From the cell containing the given text, extract its center point as [x, y] coordinate. 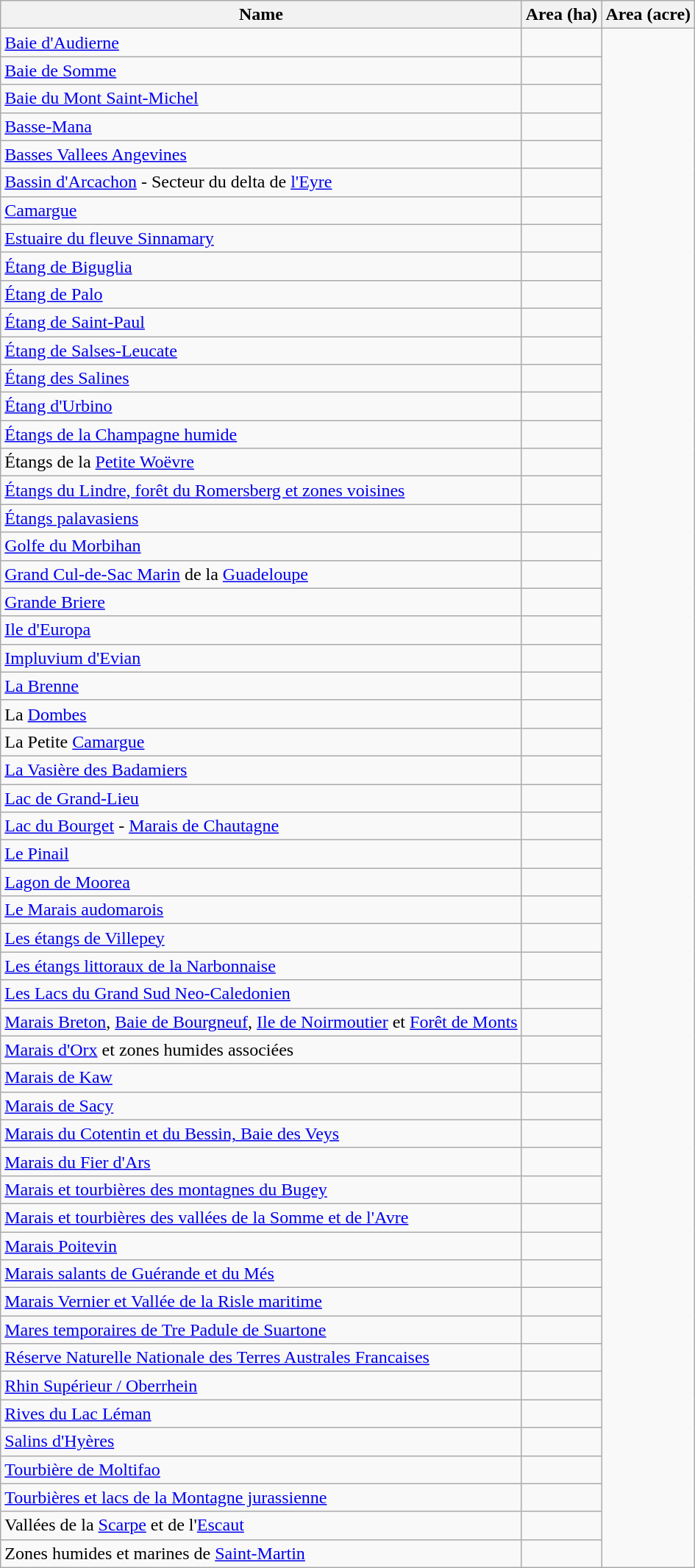
Grand Cul-de-Sac Marin de la Guadeloupe [261, 574]
Marais Poitevin [261, 1246]
Étang de Salses-Leucate [261, 351]
Grande Briere [261, 602]
Basse-Mana [261, 126]
Area (acre) [649, 15]
Marais de Kaw [261, 1078]
Étang de Palo [261, 294]
Vallées de la Scarpe et de l'Escaut [261, 1525]
Camargue [261, 210]
Étangs de la Petite Woëvre [261, 462]
Les étangs de Villepey [261, 938]
Marais d'Orx et zones humides associées [261, 1050]
Rhin Supérieur / Oberrhein [261, 1386]
Étang de Saint-Paul [261, 322]
Étang des Salines [261, 379]
Golfe du Morbihan [261, 546]
Le Pinail [261, 854]
Name [261, 15]
Tourbières et lacs de la Montagne jurassienne [261, 1497]
Marais du Cotentin et du Bessin, Baie des Veys [261, 1134]
Marais et tourbières des vallées de la Somme et de l'Avre [261, 1217]
Bassin d'Arcachon - Secteur du delta de l'Eyre [261, 182]
Étangs du Lindre, forêt du Romersberg et zones voisines [261, 490]
Étang de Biguglia [261, 266]
Lac de Grand-Lieu [261, 798]
Étang d'Urbino [261, 407]
Marais salants de Guérande et du Més [261, 1274]
Marais Vernier et Vallée de la Risle maritime [261, 1302]
Le Marais audomarois [261, 910]
Tourbière de Moltifao [261, 1469]
Zones humides et marines de Saint-Martin [261, 1553]
Impluvium d'Evian [261, 658]
Mares temporaires de Tre Padule de Suartone [261, 1330]
Étangs de la Champagne humide [261, 434]
Basses Vallees Angevines [261, 154]
Ile d'Europa [261, 630]
Lagon de Moorea [261, 882]
La Petite Camargue [261, 742]
Salins d'Hyères [261, 1442]
Area (ha) [562, 15]
Étangs palavasiens [261, 518]
Estuaire du fleuve Sinnamary [261, 238]
Marais et tourbières des montagnes du Bugey [261, 1189]
Baie du Mont Saint-Michel [261, 99]
Marais Breton, Baie de Bourgneuf, Ile de Noirmoutier et Forêt de Monts [261, 1022]
La Dombes [261, 714]
Marais du Fier d'Ars [261, 1161]
Rives du Lac Léman [261, 1414]
Baie de Somme [261, 71]
La Brenne [261, 686]
Lac du Bourget - Marais de Chautagne [261, 826]
La Vasière des Badamiers [261, 770]
Marais de Sacy [261, 1106]
Baie d'Audierne [261, 43]
Les Lacs du Grand Sud Neo-Caledonien [261, 994]
Réserve Naturelle Nationale des Terres Australes Francaises [261, 1358]
Les étangs littoraux de la Narbonnaise [261, 966]
